Provide the [x, y] coordinate of the cell's center where the given text is located.  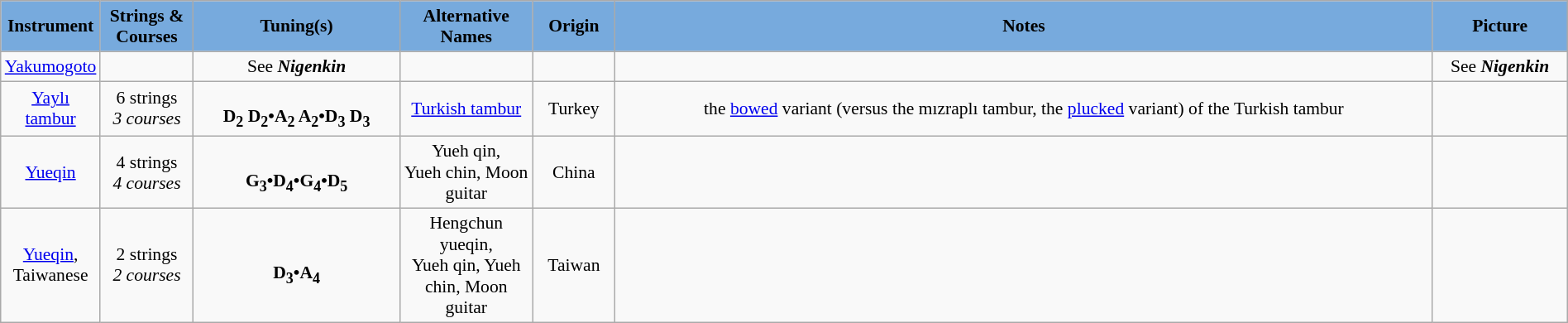
Turkey [574, 109]
Turkish tambur [466, 109]
Strings & Courses [146, 27]
D3•A4 [297, 265]
Yueqin [51, 172]
Taiwan [574, 265]
Notes [1024, 27]
Picture [1500, 27]
Alternative Names [466, 27]
the bowed variant (versus the mızraplı tambur, the plucked variant) of the Turkish tambur [1024, 109]
Yueh qin,Yueh chin, Moon guitar [466, 172]
China [574, 172]
G3•D4•G4•D5 [297, 172]
4 strings4 courses [146, 172]
2 strings2 courses [146, 265]
Tuning(s) [297, 27]
Yaylı tambur [51, 109]
Origin [574, 27]
Hengchun yueqin,Yueh qin, Yueh chin, Moon guitar [466, 265]
Yakumogoto [51, 66]
Instrument [51, 27]
D2 D2•A2 A2•D3 D3 [297, 109]
6 strings3 courses [146, 109]
Yueqin,Taiwanese [51, 265]
